Detect which cell encompasses the target text, then output its [x, y] center coordinate. 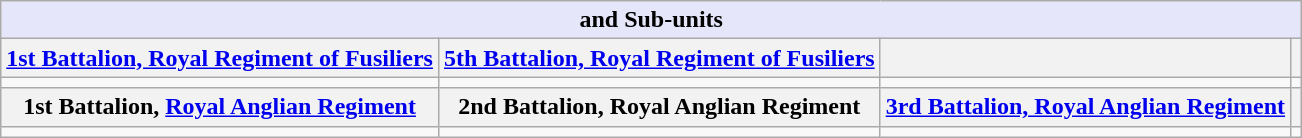
1st Battalion, Royal Anglian Regiment [220, 107]
and Sub-units [652, 20]
3rd Battalion, Royal Anglian Regiment [1085, 107]
5th Battalion, Royal Regiment of Fusiliers [659, 58]
2nd Battalion, Royal Anglian Regiment [659, 107]
1st Battalion, Royal Regiment of Fusiliers [220, 58]
